Scan for the cell matching the given text and deliver its [X, Y] coordinate at center. 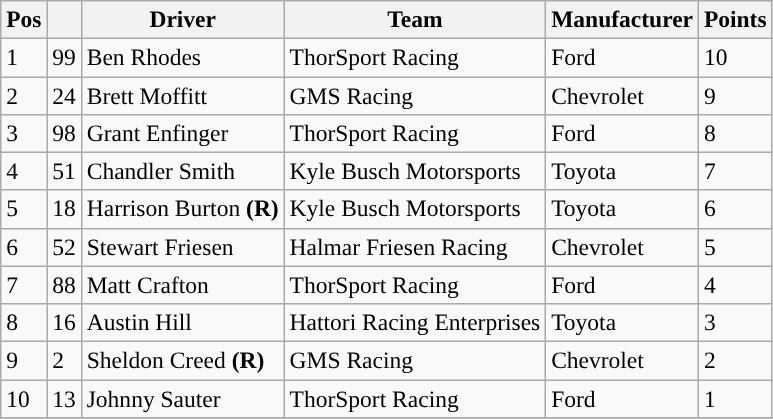
Matt Crafton [182, 285]
Austin Hill [182, 322]
Brett Moffitt [182, 95]
24 [64, 95]
Pos [24, 19]
Team [415, 19]
Ben Rhodes [182, 57]
Hattori Racing Enterprises [415, 322]
18 [64, 209]
52 [64, 247]
51 [64, 171]
Grant Enfinger [182, 133]
Points [735, 19]
Stewart Friesen [182, 247]
88 [64, 285]
Johnny Sauter [182, 398]
Manufacturer [622, 19]
13 [64, 398]
Driver [182, 19]
Harrison Burton (R) [182, 209]
16 [64, 322]
98 [64, 133]
99 [64, 57]
Sheldon Creed (R) [182, 360]
Halmar Friesen Racing [415, 247]
Chandler Smith [182, 171]
